Pinpoint the cell where the given text exists, returning its [x, y] midpoint coordinate. 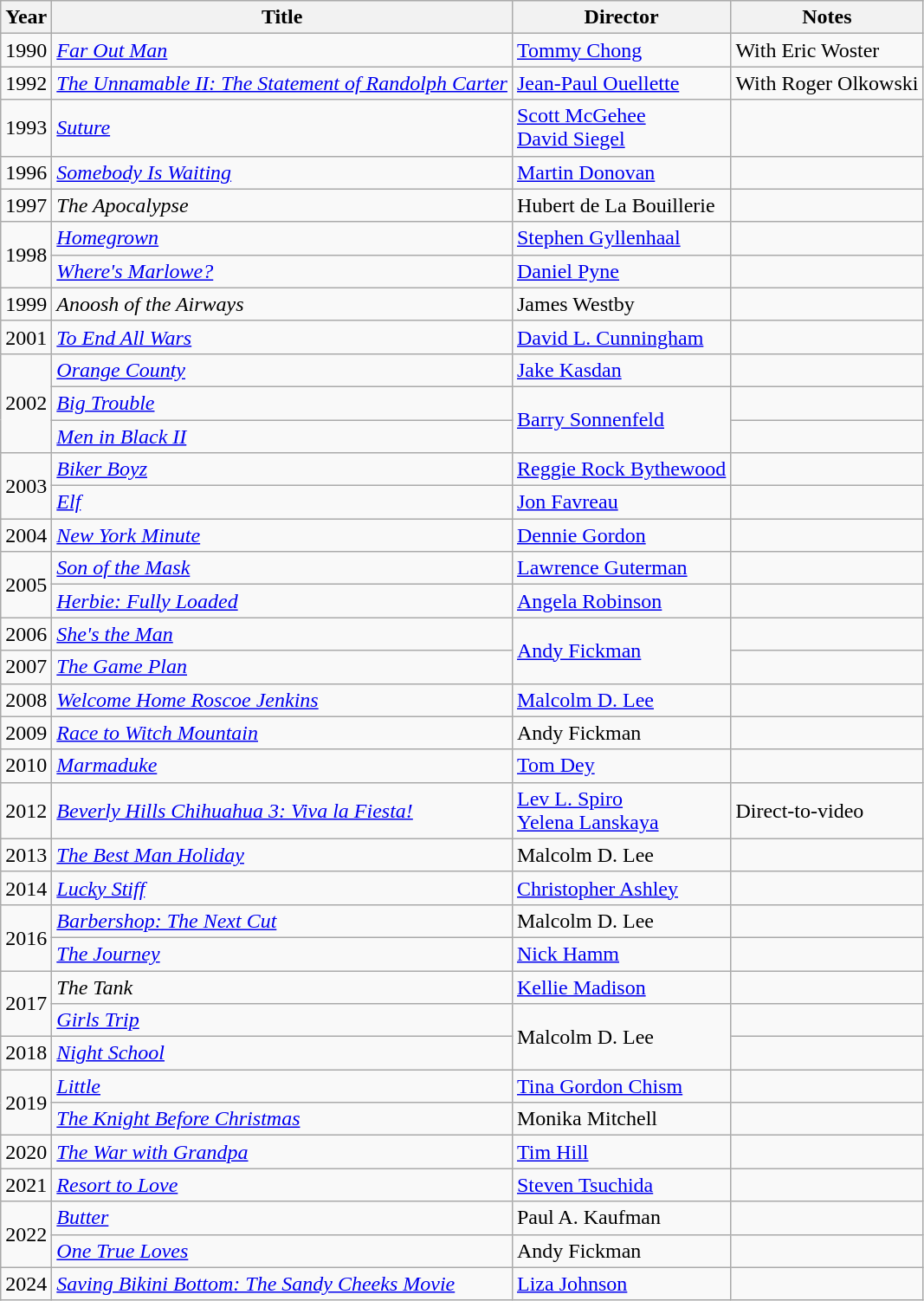
Butter [282, 1218]
Men in Black II [282, 436]
Orange County [282, 370]
Girls Trip [282, 1020]
Christopher Ashley [621, 888]
Somebody Is Waiting [282, 172]
2018 [26, 1053]
The Best Man Holiday [282, 855]
Direct-to-video [827, 811]
The Knight Before Christmas [282, 1119]
Herbie: Fully Loaded [282, 601]
2005 [26, 585]
2012 [26, 811]
Tommy Chong [621, 50]
David L. Cunningham [621, 337]
Nick Hamm [621, 954]
The Apocalypse [282, 205]
Notes [827, 17]
Saving Bikini Bottom: The Sandy Cheeks Movie [282, 1284]
Martin Donovan [621, 172]
The War with Grandpa [282, 1152]
Daniel Pyne [621, 271]
Homegrown [282, 238]
2013 [26, 855]
Far Out Man [282, 50]
Little [282, 1086]
Steven Tsuchida [621, 1185]
Marmaduke [282, 766]
1998 [26, 255]
2003 [26, 486]
Paul A. Kaufman [621, 1218]
1993 [26, 128]
Director [621, 17]
2019 [26, 1103]
The Journey [282, 954]
James Westby [621, 304]
2007 [26, 667]
Kellie Madison [621, 987]
Year [26, 17]
Lucky Stiff [282, 888]
Lev L. SpiroYelena Lanskaya [621, 811]
Reggie Rock Bythewood [621, 469]
Anoosh of the Airways [282, 304]
1992 [26, 83]
Night School [282, 1053]
2002 [26, 403]
Stephen Gyllenhaal [621, 238]
She's the Man [282, 634]
The Tank [282, 987]
Biker Boyz [282, 469]
2022 [26, 1234]
2009 [26, 733]
2021 [26, 1185]
2014 [26, 888]
The Game Plan [282, 667]
With Roger Olkowski [827, 83]
2020 [26, 1152]
Hubert de La Bouillerie [621, 205]
To End All Wars [282, 337]
Liza Johnson [621, 1284]
Tom Dey [621, 766]
Suture [282, 128]
Welcome Home Roscoe Jenkins [282, 700]
Where's Marlowe? [282, 271]
2008 [26, 700]
The Unnamable II: The Statement of Randolph Carter [282, 83]
Lawrence Guterman [621, 568]
Monika Mitchell [621, 1119]
1996 [26, 172]
Title [282, 17]
2004 [26, 535]
Tina Gordon Chism [621, 1086]
2001 [26, 337]
2010 [26, 766]
Angela Robinson [621, 601]
2006 [26, 634]
Jon Favreau [621, 502]
1997 [26, 205]
Dennie Gordon [621, 535]
Race to Witch Mountain [282, 733]
Elf [282, 502]
Jake Kasdan [621, 370]
Resort to Love [282, 1185]
Jean-Paul Ouellette [621, 83]
2017 [26, 1003]
2024 [26, 1284]
Son of the Mask [282, 568]
Barry Sonnenfeld [621, 419]
New York Minute [282, 535]
Beverly Hills Chihuahua 3: Viva la Fiesta! [282, 811]
2016 [26, 937]
Tim Hill [621, 1152]
Big Trouble [282, 403]
1999 [26, 304]
Scott McGeheeDavid Siegel [621, 128]
1990 [26, 50]
With Eric Woster [827, 50]
Barbershop: The Next Cut [282, 921]
One True Loves [282, 1251]
